Provide the (x, y) coordinate of the cell's center where the given text is located.  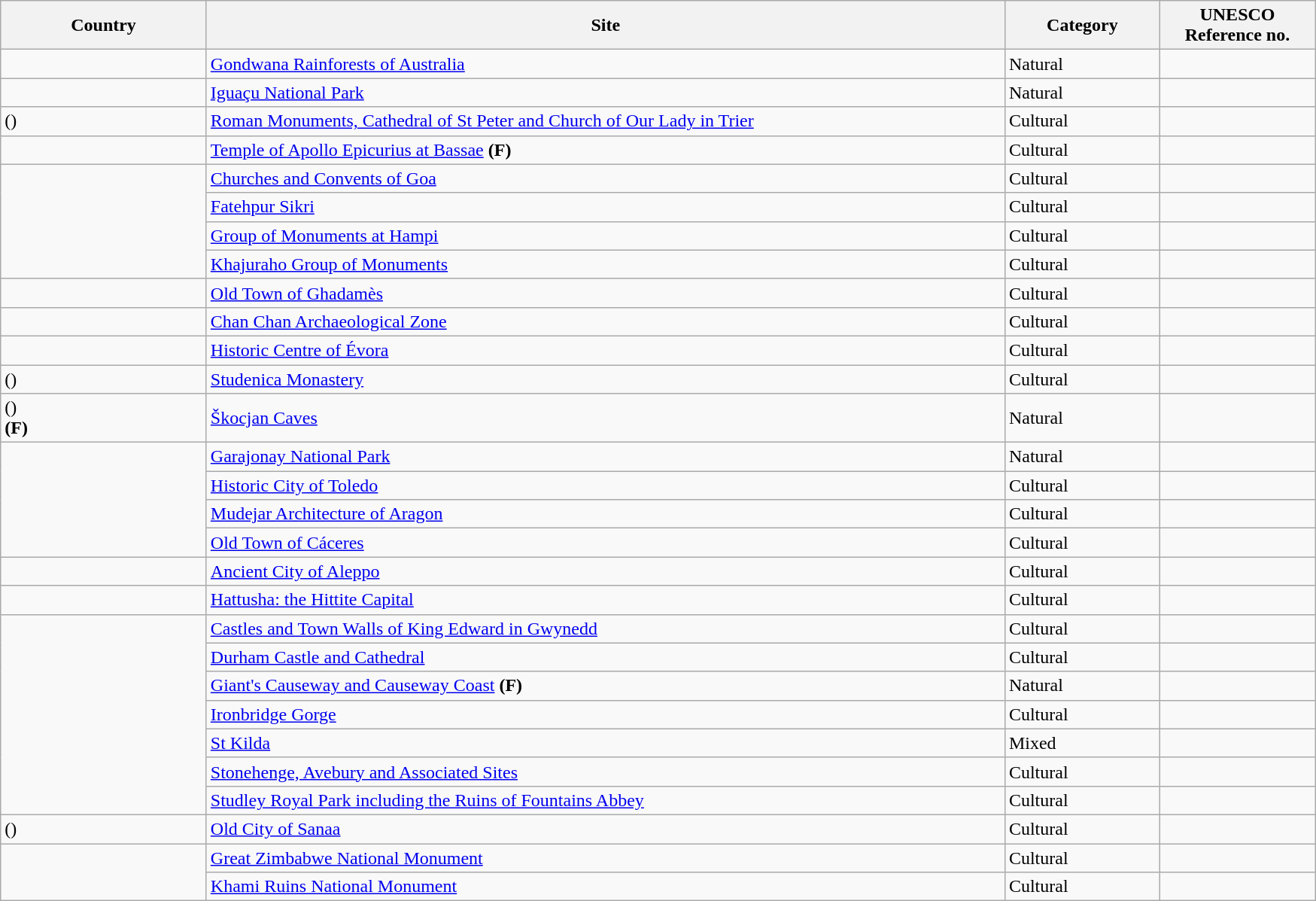
Group of Monuments at Hampi (605, 236)
Old City of Sanaa (605, 829)
Old Town of Ghadamès (605, 293)
Mudejar Architecture of Aragon (605, 514)
Stonehenge, Avebury and Associated Sites (605, 772)
Churches and Convents of Goa (605, 178)
Temple of Apollo Epicurius at Bassae (F) (605, 150)
Country (104, 26)
Hattusha: the Hittite Capital (605, 600)
Iguaçu National Park (605, 93)
Ironbridge Gorge (605, 714)
Historic City of Toledo (605, 486)
Chan Chan Archaeological Zone (605, 321)
Great Zimbabwe National Monument (605, 857)
Historic Centre of Évora (605, 350)
Site (605, 26)
Garajonay National Park (605, 457)
() (F) (104, 419)
Studenica Monastery (605, 379)
Ancient City of Aleppo (605, 571)
Mixed (1082, 743)
St Kilda (605, 743)
Category (1082, 26)
UNESCO Reference no. (1237, 26)
Khami Ruins National Monument (605, 887)
Khajuraho Group of Monuments (605, 264)
Roman Monuments, Cathedral of St Peter and Church of Our Lady in Trier (605, 121)
Škocjan Caves (605, 419)
Gondwana Rainforests of Australia (605, 64)
Castles and Town Walls of King Edward in Gwynedd (605, 629)
Old Town of Cáceres (605, 543)
Giant's Causeway and Causeway Coast (F) (605, 686)
Studley Royal Park including the Ruins of Fountains Abbey (605, 800)
Fatehpur Sikri (605, 207)
Durham Castle and Cathedral (605, 657)
